Search for the cell housing the specified text and yield its [X, Y] center coordinate. 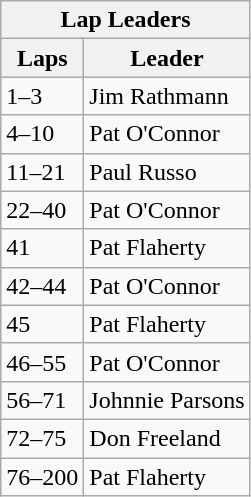
4–10 [42, 134]
1–3 [42, 96]
46–55 [42, 362]
45 [42, 324]
Leader [167, 58]
Johnnie Parsons [167, 400]
56–71 [42, 400]
Don Freeland [167, 438]
72–75 [42, 438]
Lap Leaders [126, 20]
42–44 [42, 286]
41 [42, 248]
76–200 [42, 477]
Paul Russo [167, 172]
11–21 [42, 172]
Jim Rathmann [167, 96]
22–40 [42, 210]
Laps [42, 58]
